Detect which cell encompasses the target text, then output its (x, y) center coordinate. 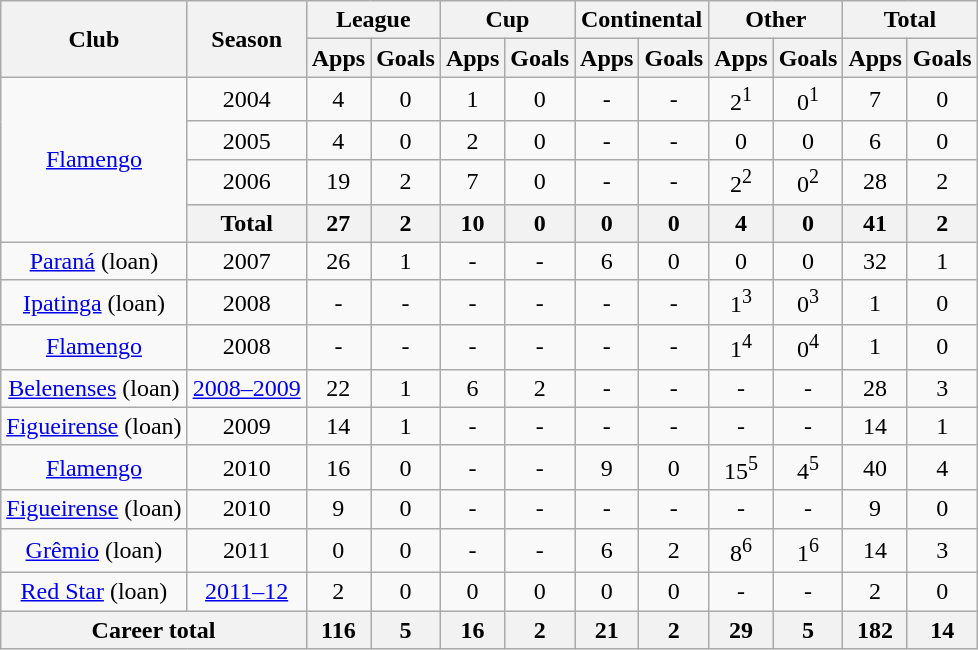
41 (875, 223)
2007 (246, 261)
Club (94, 39)
Belenenses (loan) (94, 388)
86 (741, 550)
45 (808, 468)
155 (741, 468)
2009 (246, 426)
29 (741, 630)
League (373, 20)
2011–12 (246, 592)
Red Star (loan) (94, 592)
10 (472, 223)
04 (808, 348)
19 (338, 182)
Other (776, 20)
2006 (246, 182)
2005 (246, 140)
2011 (246, 550)
27 (338, 223)
Season (246, 39)
40 (875, 468)
01 (808, 100)
Ipatinga (loan) (94, 302)
13 (741, 302)
Career total (154, 630)
Continental (642, 20)
Paraná (loan) (94, 261)
2004 (246, 100)
Cup (507, 20)
182 (875, 630)
116 (338, 630)
26 (338, 261)
02 (808, 182)
32 (875, 261)
2008–2009 (246, 388)
Grêmio (loan) (94, 550)
03 (808, 302)
